From the cell containing the given text, extract its center point as [x, y] coordinate. 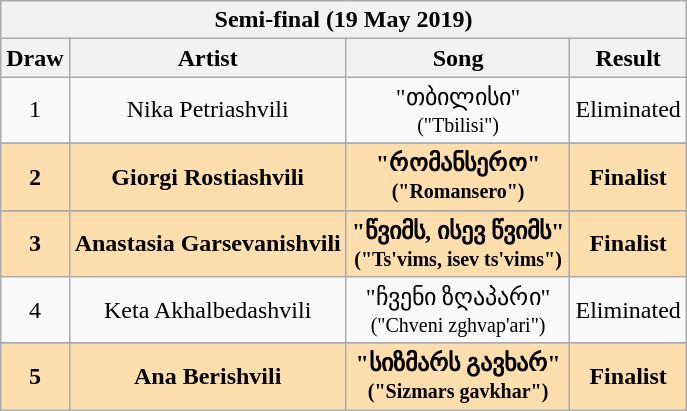
Artist [208, 58]
4 [35, 310]
1 [35, 110]
Keta Akhalbedashvili [208, 310]
Draw [35, 58]
"წვიმს, ისევ წვიმს"("Ts'vims, isev ts'vims") [458, 244]
Ana Berishvili [208, 376]
"რომანსერო"("Romansero") [458, 176]
"თბილისი"("Tbilisi") [458, 110]
3 [35, 244]
2 [35, 176]
Semi-final (19 May 2019) [344, 20]
"სიზმარს გავხარ"("Sizmars gavkhar") [458, 376]
Anastasia Garsevanishvili [208, 244]
Nika Petriashvili [208, 110]
5 [35, 376]
"ჩვენი ზღაპარი"("Chveni zghvap'ari") [458, 310]
Giorgi Rostiashvili [208, 176]
Result [628, 58]
Song [458, 58]
